Capture the cell that displays the provided text and extract its (x, y) central coordinate. 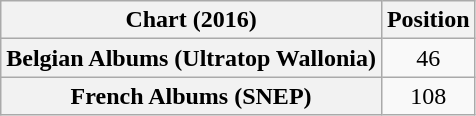
108 (428, 96)
46 (428, 58)
French Albums (SNEP) (192, 96)
Position (428, 20)
Chart (2016) (192, 20)
Belgian Albums (Ultratop Wallonia) (192, 58)
